From the cell containing the given text, extract its center point as [X, Y] coordinate. 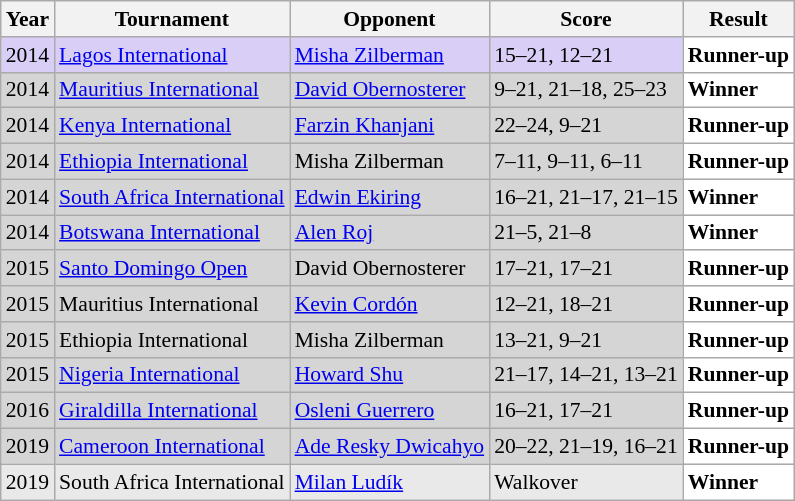
Result [738, 19]
Nigeria International [172, 375]
Edwin Ekiring [390, 197]
Kenya International [172, 126]
22–24, 9–21 [586, 126]
7–11, 9–11, 6–11 [586, 162]
Walkover [586, 482]
Giraldilla International [172, 411]
Santo Domingo Open [172, 269]
Ade Resky Dwicahyo [390, 447]
13–21, 9–21 [586, 340]
21–17, 14–21, 13–21 [586, 375]
9–21, 21–18, 25–23 [586, 90]
16–21, 17–21 [586, 411]
Cameroon International [172, 447]
Howard Shu [390, 375]
16–21, 21–17, 21–15 [586, 197]
Tournament [172, 19]
Score [586, 19]
12–21, 18–21 [586, 304]
Year [28, 19]
21–5, 21–8 [586, 233]
2016 [28, 411]
Lagos International [172, 55]
Kevin Cordón [390, 304]
17–21, 17–21 [586, 269]
Osleni Guerrero [390, 411]
Opponent [390, 19]
Milan Ludík [390, 482]
Botswana International [172, 233]
15–21, 12–21 [586, 55]
20–22, 21–19, 16–21 [586, 447]
Farzin Khanjani [390, 126]
Alen Roj [390, 233]
